Provide the [x, y] coordinate of the cell's center where the given text is located.  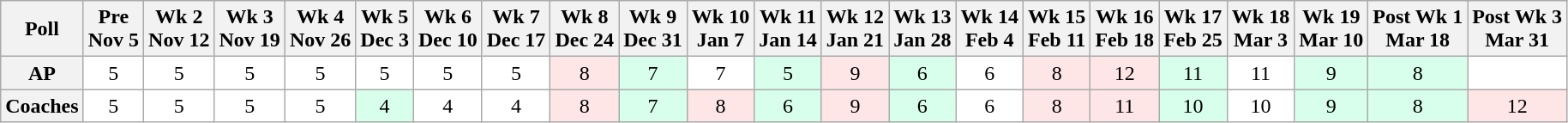
Wk 11Jan 14 [788, 29]
Wk 19Mar 10 [1331, 29]
AP [42, 73]
Wk 13Jan 28 [922, 29]
Wk 6Dec 10 [448, 29]
Post Wk 1Mar 18 [1418, 29]
Poll [42, 29]
Wk 14Feb 4 [989, 29]
Wk 5Dec 3 [385, 29]
Coaches [42, 106]
Wk 8Dec 24 [585, 29]
Wk 12Jan 21 [855, 29]
Post Wk 3Mar 31 [1517, 29]
Wk 4Nov 26 [320, 29]
PreNov 5 [113, 29]
Wk 3Nov 19 [249, 29]
Wk 16Feb 18 [1125, 29]
Wk 17Feb 25 [1193, 29]
Wk 10Jan 7 [720, 29]
Wk 9Dec 31 [653, 29]
Wk 18Mar 3 [1260, 29]
Wk 15Feb 11 [1056, 29]
Wk 7Dec 17 [516, 29]
Wk 2Nov 12 [179, 29]
